Scan for the cell matching the given text and deliver its [x, y] coordinate at center. 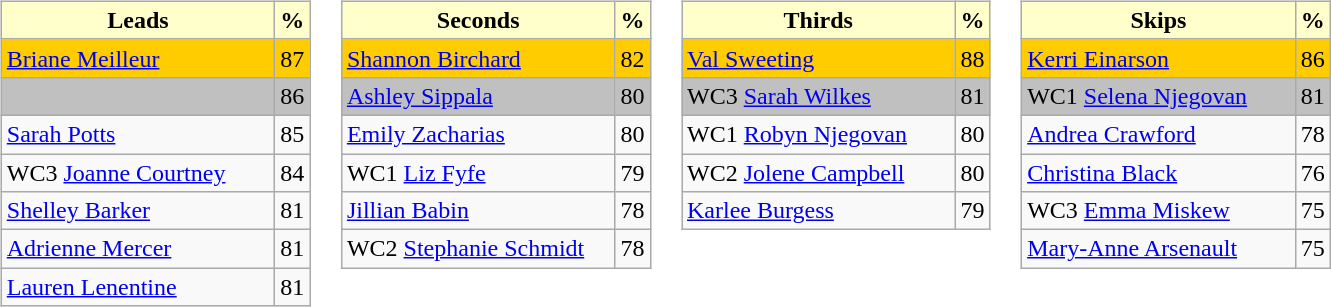
84 [292, 173]
Kerri Einarson [1159, 58]
WC1 Selena Njegovan [1159, 96]
87 [292, 58]
82 [632, 58]
Lauren Lenentine [138, 287]
Shannon Birchard [478, 58]
WC2 Jolene Campbell [819, 173]
Seconds [478, 20]
76 [1312, 173]
Shelley Barker [138, 211]
WC2 Stephanie Schmidt [478, 249]
Skips [1159, 20]
WC3 Sarah Wilkes [819, 96]
Andrea Crawford [1159, 134]
Christina Black [1159, 173]
Emily Zacharias [478, 134]
Karlee Burgess [819, 211]
Mary-Anne Arsenault [1159, 249]
WC1 Liz Fyfe [478, 173]
Ashley Sippala [478, 96]
Sarah Potts [138, 134]
Val Sweeting [819, 58]
Jillian Babin [478, 211]
Leads [138, 20]
85 [292, 134]
Thirds [819, 20]
Briane Meilleur [138, 58]
WC3 Joanne Courtney [138, 173]
WC3 Emma Miskew [1159, 211]
Adrienne Mercer [138, 249]
WC1 Robyn Njegovan [819, 134]
88 [972, 58]
